Find where the given text appears and provide that cell's center as (x, y) coordinate. 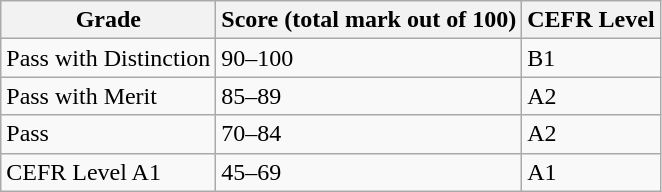
B1 (591, 58)
Pass with Merit (108, 96)
Pass (108, 134)
A1 (591, 172)
70–84 (369, 134)
90–100 (369, 58)
45–69 (369, 172)
Grade (108, 20)
CEFR Level (591, 20)
Score (total mark out of 100) (369, 20)
85–89 (369, 96)
CEFR Level A1 (108, 172)
Pass with Distinction (108, 58)
